Output the [x, y] coordinate of the center of the cell containing the given text.  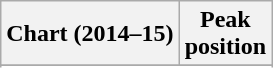
Peak position [225, 34]
Chart (2014–15) [90, 34]
